Return [X, Y] of the center of cell containing provided text 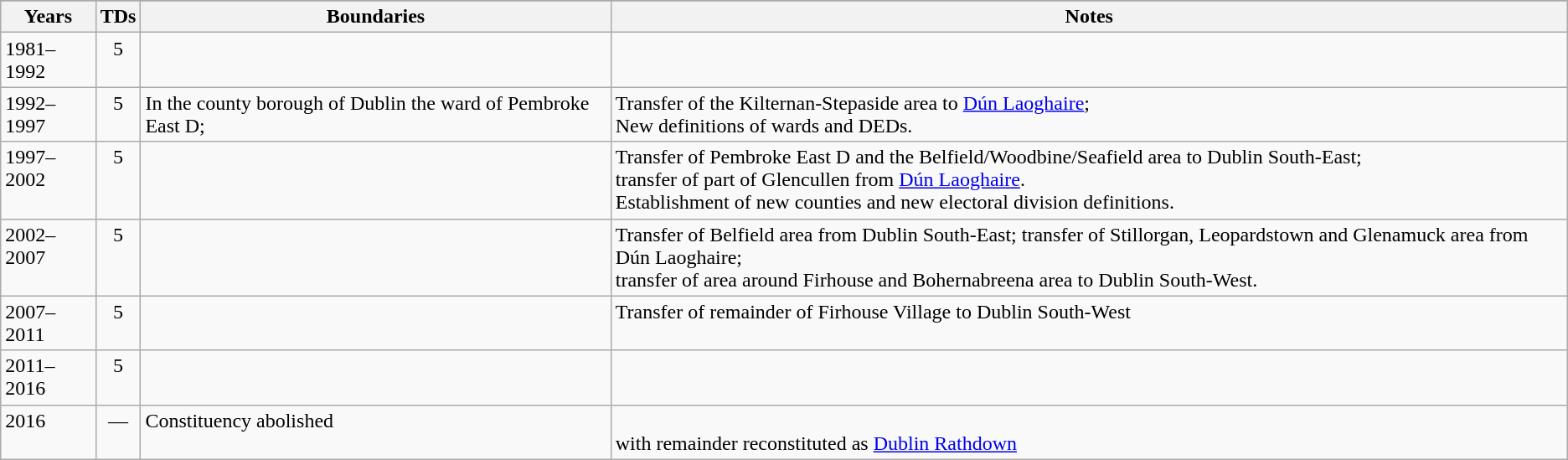
— [118, 432]
Years [49, 17]
TDs [118, 17]
1992–1997 [49, 114]
2016 [49, 432]
1997–2002 [49, 180]
1981–1992 [49, 60]
Transfer of remainder of Firhouse Village to Dublin South-West [1089, 323]
Constituency abolished [375, 432]
2011–2016 [49, 377]
with remainder reconstituted as Dublin Rathdown [1089, 432]
In the county borough of Dublin the ward of Pembroke East D; [375, 114]
2002–2007 [49, 257]
Boundaries [375, 17]
2007–2011 [49, 323]
Notes [1089, 17]
Transfer of the Kilternan-Stepaside area to Dún Laoghaire;New definitions of wards and DEDs. [1089, 114]
